Provide the (X, Y) coordinate of the cell's center where the given text is located.  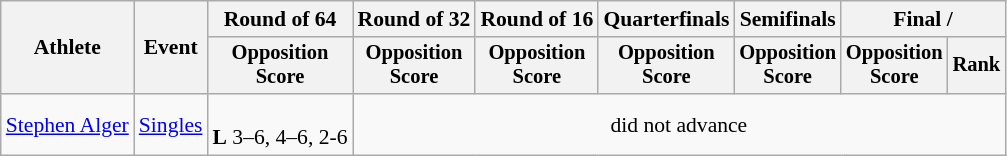
Rank (977, 66)
did not advance (680, 124)
Stephen Alger (68, 124)
Semifinals (788, 19)
Round of 32 (414, 19)
Athlete (68, 48)
Round of 64 (280, 19)
Round of 16 (536, 19)
Event (171, 48)
Quarterfinals (666, 19)
Singles (171, 124)
L 3–6, 4–6, 2-6 (280, 124)
Final / (923, 19)
